Capture the cell that displays the provided text and extract its [x, y] central coordinate. 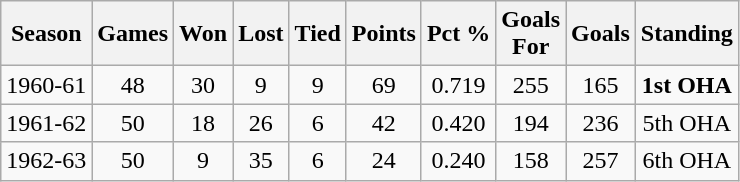
236 [601, 123]
Standing [686, 34]
24 [384, 161]
35 [261, 161]
0.240 [458, 161]
26 [261, 123]
1961-62 [46, 123]
Points [384, 34]
69 [384, 85]
0.719 [458, 85]
1962-63 [46, 161]
Season [46, 34]
42 [384, 123]
Tied [318, 34]
5th OHA [686, 123]
Goals [601, 34]
GoalsFor [531, 34]
Lost [261, 34]
Games [133, 34]
257 [601, 161]
194 [531, 123]
158 [531, 161]
6th OHA [686, 161]
30 [204, 85]
18 [204, 123]
Won [204, 34]
Pct % [458, 34]
1960-61 [46, 85]
0.420 [458, 123]
165 [601, 85]
48 [133, 85]
255 [531, 85]
1st OHA [686, 85]
